Locate the cell with the specified text and output its (x, y) center coordinate. 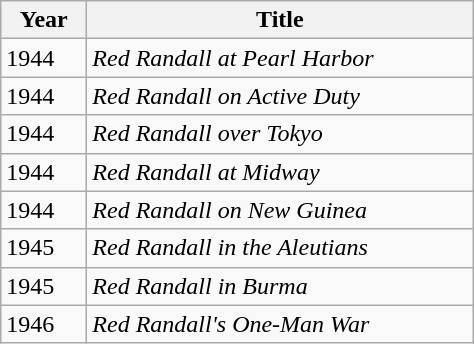
Year (44, 20)
Red Randall's One-Man War (280, 324)
Red Randall in Burma (280, 286)
Red Randall at Pearl Harbor (280, 58)
Red Randall on New Guinea (280, 210)
Red Randall at Midway (280, 172)
Title (280, 20)
1946 (44, 324)
Red Randall on Active Duty (280, 96)
Red Randall in the Aleutians (280, 248)
Red Randall over Tokyo (280, 134)
